Capture the cell that displays the provided text and extract its [X, Y] central coordinate. 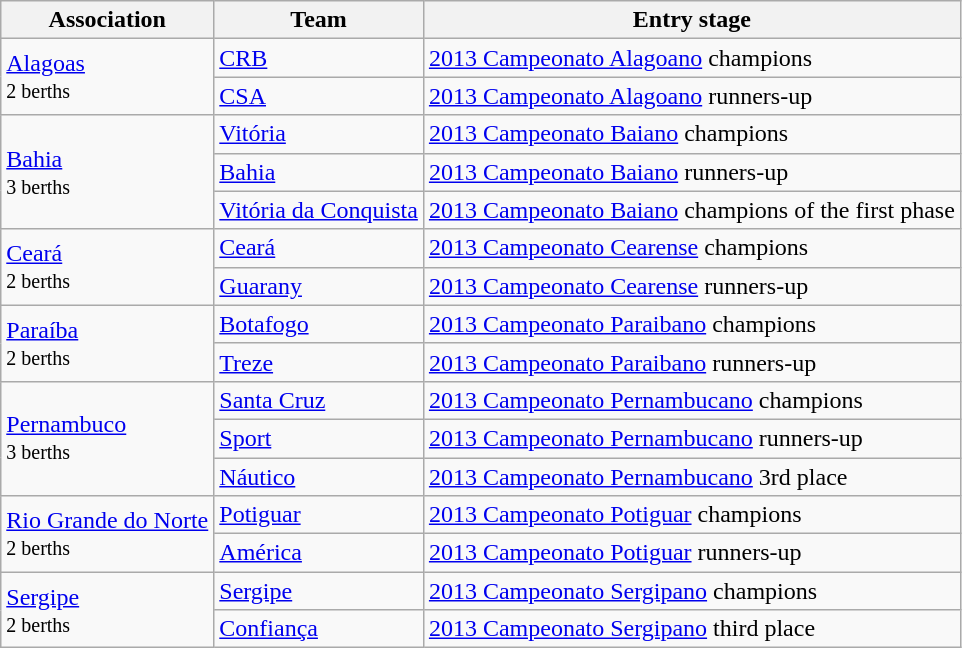
Santa Cruz [319, 400]
Ceará2 berths [108, 267]
Ceará [319, 248]
Bahia3 berths [108, 172]
Vitória [319, 134]
Vitória da Conquista [319, 210]
Náutico [319, 477]
Paraíba2 berths [108, 343]
2013 Campeonato Cearense runners-up [692, 286]
CRB [319, 58]
Sergipe [319, 591]
Pernambuco3 berths [108, 438]
2013 Campeonato Cearense champions [692, 248]
2013 Campeonato Sergipano champions [692, 591]
2013 Campeonato Alagoano champions [692, 58]
2013 Campeonato Baiano champions [692, 134]
2013 Campeonato Alagoano runners-up [692, 96]
Entry stage [692, 20]
2013 Campeonato Paraibano runners-up [692, 362]
2013 Campeonato Potiguar champions [692, 515]
CSA [319, 96]
Sergipe2 berths [108, 610]
2013 Campeonato Pernambucano runners-up [692, 438]
2013 Campeonato Baiano champions of the first phase [692, 210]
Team [319, 20]
América [319, 553]
2013 Campeonato Pernambucano champions [692, 400]
Alagoas2 berths [108, 77]
2013 Campeonato Pernambucano 3rd place [692, 477]
Confiança [319, 629]
Rio Grande do Norte2 berths [108, 534]
2013 Campeonato Sergipano third place [692, 629]
Association [108, 20]
Sport [319, 438]
Treze [319, 362]
Potiguar [319, 515]
2013 Campeonato Potiguar runners-up [692, 553]
Botafogo [319, 324]
2013 Campeonato Paraibano champions [692, 324]
Bahia [319, 172]
2013 Campeonato Baiano runners-up [692, 172]
Guarany [319, 286]
